Scan for the cell matching the given text and deliver its (x, y) coordinate at center. 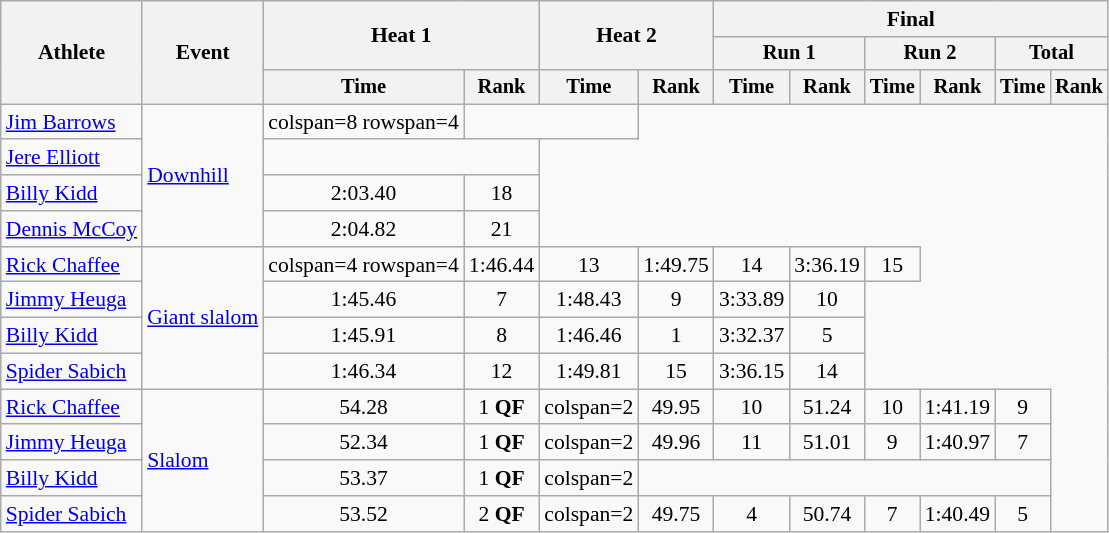
Athlete (72, 52)
Downhill (202, 175)
3:36.19 (826, 265)
1:46.44 (502, 265)
52.34 (364, 443)
12 (502, 372)
4 (752, 514)
Run 2 (930, 54)
51.01 (826, 443)
53.52 (364, 514)
Jim Barrows (72, 122)
1:46.46 (588, 336)
53.37 (364, 478)
21 (502, 229)
3:36.15 (752, 372)
49.75 (676, 514)
13 (588, 265)
11 (752, 443)
Heat 2 (626, 36)
3:33.89 (752, 300)
Dennis McCoy (72, 229)
49.96 (676, 443)
1:45.91 (364, 336)
colspan=4 rowspan=4 (364, 265)
2:04.82 (364, 229)
2:03.40 (364, 193)
Giant slalom (202, 318)
8 (502, 336)
Total (1051, 54)
Heat 1 (401, 36)
1:45.46 (364, 300)
Slalom (202, 460)
1:46.34 (364, 372)
1:49.75 (676, 265)
1:40.49 (958, 514)
1:48.43 (588, 300)
51.24 (826, 407)
49.95 (676, 407)
Final (911, 19)
Jere Elliott (72, 158)
Event (202, 52)
1 (676, 336)
1:40.97 (958, 443)
Run 1 (790, 54)
2 QF (502, 514)
18 (502, 193)
50.74 (826, 514)
1:41.19 (958, 407)
3:32.37 (752, 336)
colspan=8 rowspan=4 (364, 122)
1:49.81 (588, 372)
54.28 (364, 407)
